Pinpoint the cell where the given text exists, returning its (x, y) midpoint coordinate. 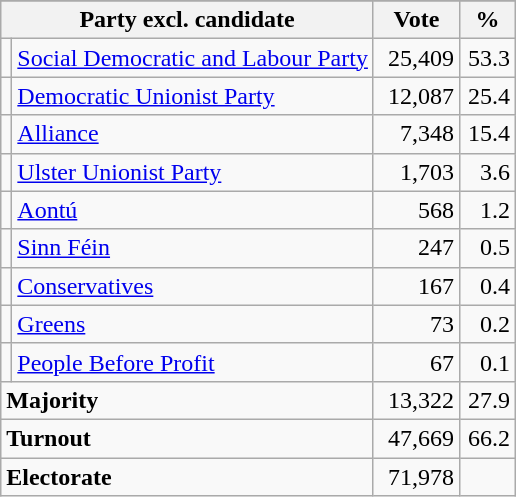
Turnout (188, 438)
% (487, 20)
66.2 (487, 438)
Greens (193, 324)
Sinn Féin (193, 248)
247 (416, 248)
73 (416, 324)
Aontú (193, 210)
3.6 (487, 172)
13,322 (416, 400)
12,087 (416, 96)
Majority (188, 400)
0.2 (487, 324)
27.9 (487, 400)
Social Democratic and Labour Party (193, 58)
0.1 (487, 362)
Electorate (188, 477)
Vote (416, 20)
7,348 (416, 134)
71,978 (416, 477)
Democratic Unionist Party (193, 96)
1.2 (487, 210)
Alliance (193, 134)
568 (416, 210)
People Before Profit (193, 362)
25.4 (487, 96)
0.5 (487, 248)
67 (416, 362)
Party excl. candidate (188, 20)
25,409 (416, 58)
Conservatives (193, 286)
Ulster Unionist Party (193, 172)
1,703 (416, 172)
15.4 (487, 134)
47,669 (416, 438)
0.4 (487, 286)
167 (416, 286)
53.3 (487, 58)
